From the cell containing the given text, extract its center point as [x, y] coordinate. 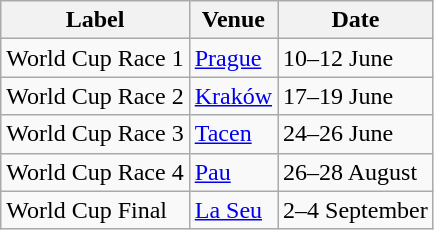
World Cup Race 1 [95, 58]
World Cup Race 4 [95, 172]
Kraków [233, 96]
World Cup Race 3 [95, 134]
Venue [233, 20]
Tacen [233, 134]
World Cup Final [95, 210]
24–26 June [356, 134]
2–4 September [356, 210]
17–19 June [356, 96]
Date [356, 20]
Pau [233, 172]
World Cup Race 2 [95, 96]
26–28 August [356, 172]
La Seu [233, 210]
10–12 June [356, 58]
Prague [233, 58]
Label [95, 20]
